Output the (x, y) coordinate of the center of the cell containing the given text.  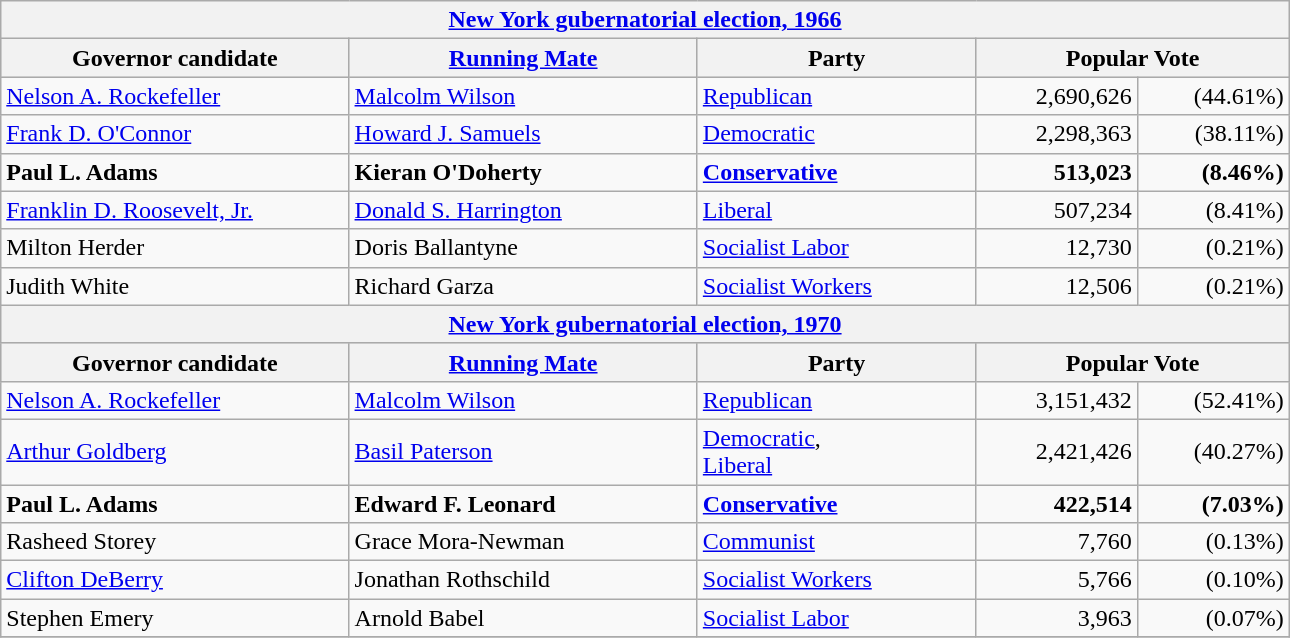
Arthur Goldberg (175, 452)
Grace Mora-Newman (523, 542)
Franklin D. Roosevelt, Jr. (175, 210)
(38.11%) (1213, 134)
Kieran O'Doherty (523, 172)
(8.46%) (1213, 172)
(7.03%) (1213, 503)
Jonathan Rothschild (523, 580)
Communist (836, 542)
Milton Herder (175, 248)
Judith White (175, 286)
Howard J. Samuels (523, 134)
Frank D. O'Connor (175, 134)
513,023 (1056, 172)
(0.13%) (1213, 542)
3,963 (1056, 618)
Edward F. Leonard (523, 503)
2,421,426 (1056, 452)
Donald S. Harrington (523, 210)
2,298,363 (1056, 134)
422,514 (1056, 503)
507,234 (1056, 210)
Doris Ballantyne (523, 248)
Richard Garza (523, 286)
Liberal (836, 210)
12,730 (1056, 248)
(40.27%) (1213, 452)
New York gubernatorial election, 1966 (646, 20)
Arnold Babel (523, 618)
New York gubernatorial election, 1970 (646, 324)
Rasheed Storey (175, 542)
Democratic, Liberal (836, 452)
7,760 (1056, 542)
Clifton DeBerry (175, 580)
3,151,432 (1056, 400)
Basil Paterson (523, 452)
(52.41%) (1213, 400)
(0.07%) (1213, 618)
2,690,626 (1056, 96)
(0.10%) (1213, 580)
(44.61%) (1213, 96)
Democratic (836, 134)
12,506 (1056, 286)
Stephen Emery (175, 618)
5,766 (1056, 580)
(8.41%) (1213, 210)
